Output the [x, y] coordinate of the center of the cell containing the given text.  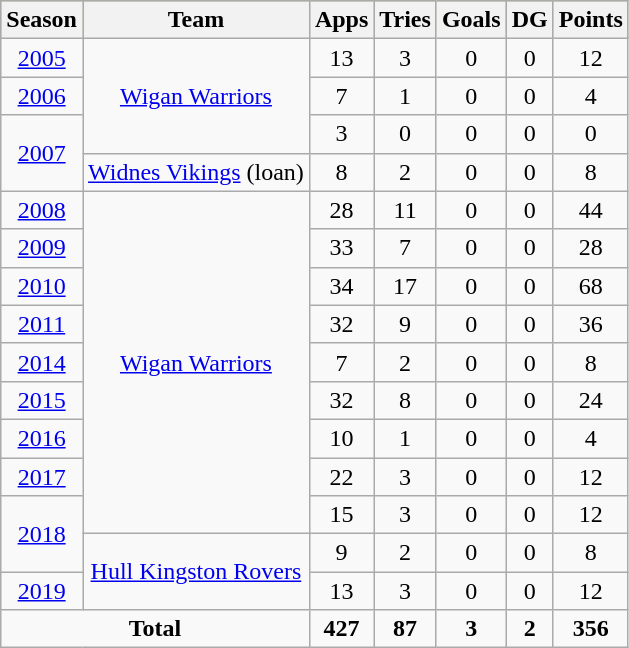
2008 [42, 210]
15 [341, 515]
Widnes Vikings (loan) [196, 172]
87 [406, 629]
2018 [42, 534]
2005 [42, 58]
Apps [341, 20]
Tries [406, 20]
68 [590, 286]
2016 [42, 438]
2010 [42, 286]
2009 [42, 248]
Hull Kingston Rovers [196, 572]
2007 [42, 153]
2006 [42, 96]
Points [590, 20]
33 [341, 248]
427 [341, 629]
DG [530, 20]
356 [590, 629]
36 [590, 324]
Goals [471, 20]
17 [406, 286]
2014 [42, 362]
Team [196, 20]
2017 [42, 477]
2015 [42, 400]
24 [590, 400]
2011 [42, 324]
11 [406, 210]
10 [341, 438]
22 [341, 477]
Total [156, 629]
34 [341, 286]
2019 [42, 591]
44 [590, 210]
Season [42, 20]
